Detect which cell encompasses the target text, then output its [x, y] center coordinate. 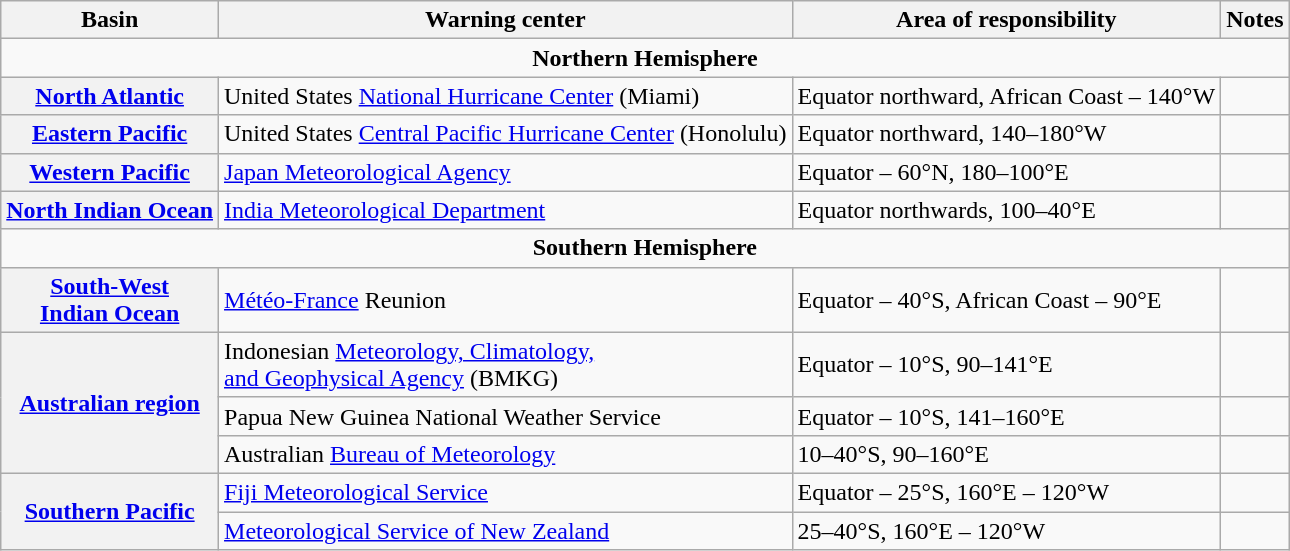
Southern Hemisphere [645, 248]
Notes [1255, 20]
Equator northwards, 100–40°E [1006, 210]
United States Central Pacific Hurricane Center (Honolulu) [506, 134]
India Meteorological Department [506, 210]
North Atlantic [110, 96]
Equator – 10°S, 141–160°E [1006, 416]
Papua New Guinea National Weather Service [506, 416]
10–40°S, 90–160°E [1006, 454]
Equator – 10°S, 90–141°E [1006, 364]
Equator northward, African Coast – 140°W [1006, 96]
Southern Pacific [110, 511]
Eastern Pacific [110, 134]
Indonesian Meteorology, Climatology, and Geophysical Agency (BMKG) [506, 364]
Equator – 25°S, 160°E – 120°W [1006, 492]
Area of responsibility [1006, 20]
South-WestIndian Ocean [110, 300]
Australian region [110, 402]
Equator – 40°S, African Coast – 90°E [1006, 300]
25–40°S, 160°E – 120°W [1006, 531]
Basin [110, 20]
North Indian Ocean [110, 210]
Equator northward, 140–180°W [1006, 134]
Northern Hemisphere [645, 58]
Equator – 60°N, 180–100°E [1006, 172]
United States National Hurricane Center (Miami) [506, 96]
Météo-France Reunion [506, 300]
Japan Meteorological Agency [506, 172]
Meteorological Service of New Zealand [506, 531]
Warning center [506, 20]
Fiji Meteorological Service [506, 492]
Western Pacific [110, 172]
Australian Bureau of Meteorology [506, 454]
